Output the (X, Y) coordinate of the center of the cell containing the given text.  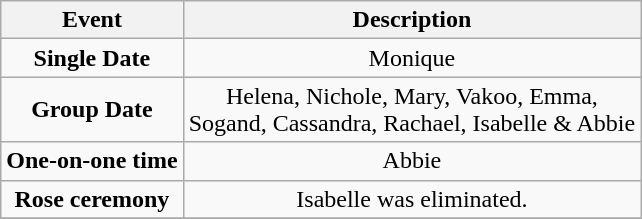
Isabelle was eliminated. (412, 199)
Monique (412, 58)
Single Date (92, 58)
Event (92, 20)
Helena, Nichole, Mary, Vakoo, Emma,Sogand, Cassandra, Rachael, Isabelle & Abbie (412, 110)
Group Date (92, 110)
Abbie (412, 161)
One-on-one time (92, 161)
Rose ceremony (92, 199)
Description (412, 20)
